Return the [X, Y] coordinate for the center point of the cell that contains the specified text.  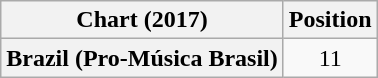
11 [330, 58]
Position [330, 20]
Chart (2017) [142, 20]
Brazil (Pro-Música Brasil) [142, 58]
